Find where the given text appears and provide that cell's center as [x, y] coordinate. 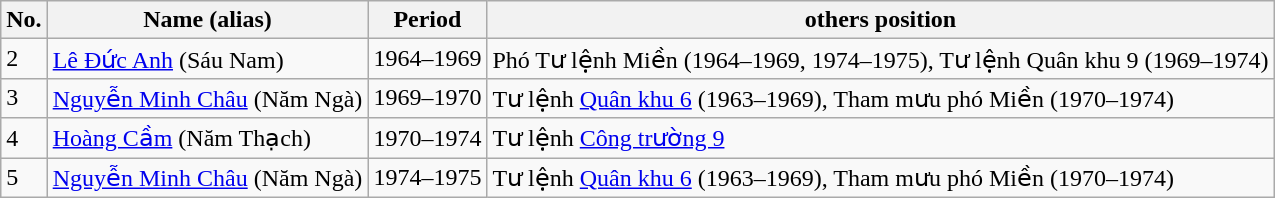
Lê Đức Anh (Sáu Nam) [208, 59]
3 [24, 98]
Tư lệnh Công trường 9 [880, 138]
Period [428, 20]
others position [880, 20]
Phó Tư lệnh Miền (1964–1969, 1974–1975), Tư lệnh Quân khu 9 (1969–1974) [880, 59]
1964–1969 [428, 59]
No. [24, 20]
5 [24, 178]
2 [24, 59]
1969–1970 [428, 98]
1970–1974 [428, 138]
Hoàng Cầm (Năm Thạch) [208, 138]
Name (alias) [208, 20]
4 [24, 138]
1974–1975 [428, 178]
